Scan for the cell matching the given text and deliver its (X, Y) coordinate at center. 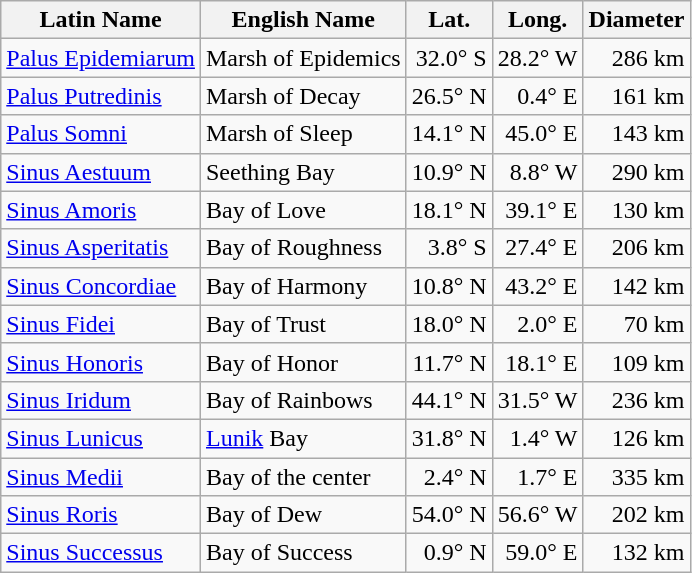
Sinus Concordiae (101, 286)
59.0° E (538, 553)
10.9° N (449, 172)
Palus Putredinis (101, 96)
Marsh of Epidemics (303, 58)
Bay of Harmony (303, 286)
335 km (636, 477)
Marsh of Sleep (303, 134)
130 km (636, 210)
Sinus Successus (101, 553)
236 km (636, 400)
32.0° S (449, 58)
206 km (636, 248)
Bay of Roughness (303, 248)
Bay of Rainbows (303, 400)
161 km (636, 96)
109 km (636, 362)
Marsh of Decay (303, 96)
Bay of Success (303, 553)
18.1° E (538, 362)
Bay of Dew (303, 515)
Lunik Bay (303, 438)
Sinus Fidei (101, 324)
26.5° N (449, 96)
143 km (636, 134)
18.0° N (449, 324)
0.4° E (538, 96)
Sinus Lunicus (101, 438)
Bay of the center (303, 477)
10.8° N (449, 286)
70 km (636, 324)
142 km (636, 286)
2.0° E (538, 324)
43.2° E (538, 286)
Bay of Honor (303, 362)
English Name (303, 20)
132 km (636, 553)
31.5° W (538, 400)
Sinus Roris (101, 515)
Sinus Medii (101, 477)
290 km (636, 172)
Lat. (449, 20)
126 km (636, 438)
3.8° S (449, 248)
Bay of Love (303, 210)
Palus Epidemiarum (101, 58)
Long. (538, 20)
31.8° N (449, 438)
28.2° W (538, 58)
Sinus Iridum (101, 400)
45.0° E (538, 134)
Latin Name (101, 20)
56.6° W (538, 515)
Diameter (636, 20)
1.7° E (538, 477)
202 km (636, 515)
Palus Somni (101, 134)
Sinus Asperitatis (101, 248)
1.4° W (538, 438)
0.9° N (449, 553)
2.4° N (449, 477)
Sinus Amoris (101, 210)
Bay of Trust (303, 324)
54.0° N (449, 515)
8.8° W (538, 172)
Sinus Honoris (101, 362)
Seething Bay (303, 172)
27.4° E (538, 248)
44.1° N (449, 400)
286 km (636, 58)
Sinus Aestuum (101, 172)
14.1° N (449, 134)
18.1° N (449, 210)
11.7° N (449, 362)
39.1° E (538, 210)
